Search for the cell housing the specified text and yield its (x, y) center coordinate. 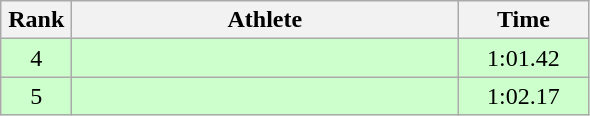
1:02.17 (524, 96)
5 (36, 96)
Athlete (265, 20)
4 (36, 58)
Time (524, 20)
Rank (36, 20)
1:01.42 (524, 58)
